Capture the cell that displays the provided text and extract its (X, Y) central coordinate. 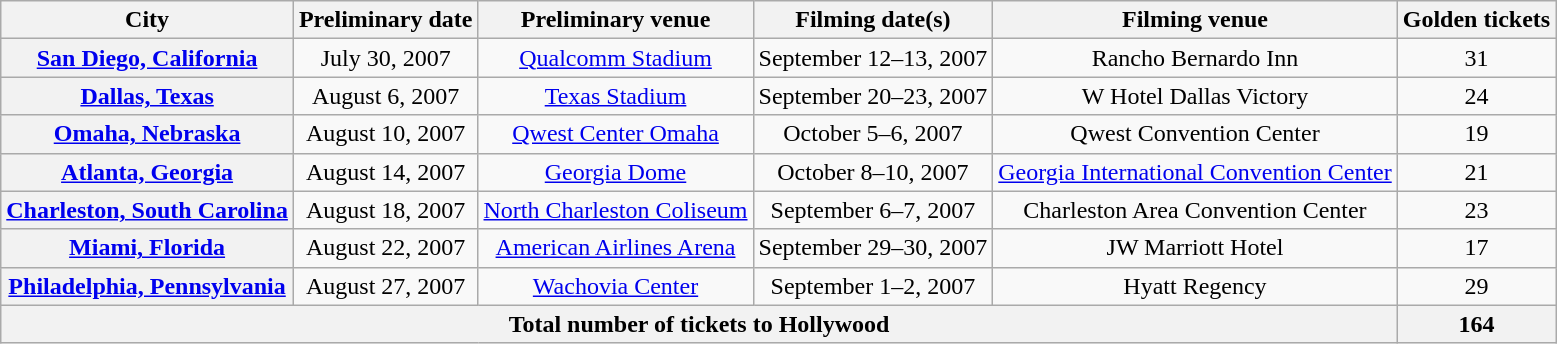
September 6–7, 2007 (873, 210)
October 8–10, 2007 (873, 172)
August 10, 2007 (386, 134)
21 (1476, 172)
23 (1476, 210)
29 (1476, 286)
August 27, 2007 (386, 286)
Charleston Area Convention Center (1196, 210)
Filming date(s) (873, 20)
San Diego, California (148, 58)
Omaha, Nebraska (148, 134)
Wachovia Center (616, 286)
Hyatt Regency (1196, 286)
Golden tickets (1476, 20)
Charleston, South Carolina (148, 210)
Georgia International Convention Center (1196, 172)
August 22, 2007 (386, 248)
American Airlines Arena (616, 248)
July 30, 2007 (386, 58)
24 (1476, 96)
August 6, 2007 (386, 96)
September 20–23, 2007 (873, 96)
W Hotel Dallas Victory (1196, 96)
Qwest Center Omaha (616, 134)
Total number of tickets to Hollywood (699, 324)
19 (1476, 134)
North Charleston Coliseum (616, 210)
Preliminary date (386, 20)
Qwest Convention Center (1196, 134)
September 12–13, 2007 (873, 58)
31 (1476, 58)
Rancho Bernardo Inn (1196, 58)
Philadelphia, Pennsylvania (148, 286)
Georgia Dome (616, 172)
164 (1476, 324)
August 14, 2007 (386, 172)
JW Marriott Hotel (1196, 248)
Qualcomm Stadium (616, 58)
Preliminary venue (616, 20)
Texas Stadium (616, 96)
Dallas, Texas (148, 96)
Atlanta, Georgia (148, 172)
Filming venue (1196, 20)
17 (1476, 248)
September 29–30, 2007 (873, 248)
August 18, 2007 (386, 210)
October 5–6, 2007 (873, 134)
September 1–2, 2007 (873, 286)
City (148, 20)
Miami, Florida (148, 248)
